Detect which cell encompasses the target text, then output its [X, Y] center coordinate. 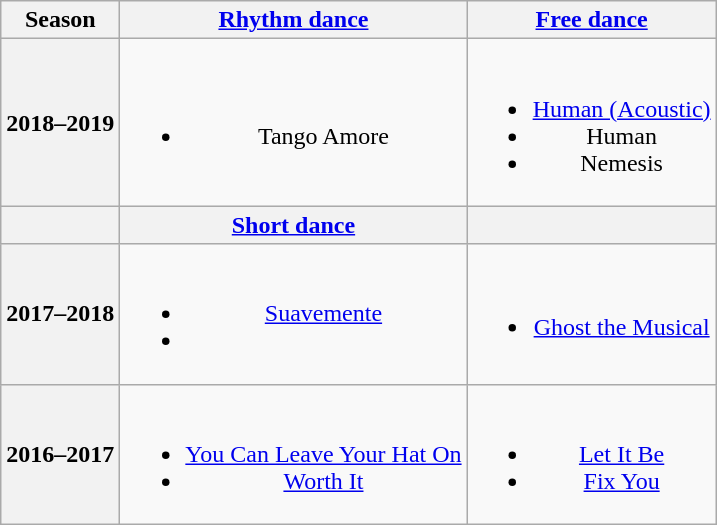
Suavemente [294, 314]
Rhythm dance [294, 20]
Tango Amore [294, 122]
Season [60, 20]
2018–2019 [60, 122]
You Can Leave Your Hat OnWorth It [294, 454]
Let It BeFix You [592, 454]
Ghost the Musical [592, 314]
2016–2017 [60, 454]
Short dance [294, 225]
2017–2018 [60, 314]
Free dance [592, 20]
Human (Acoustic) Human Nemesis [592, 122]
